Find where the given text appears and provide that cell's center as [x, y] coordinate. 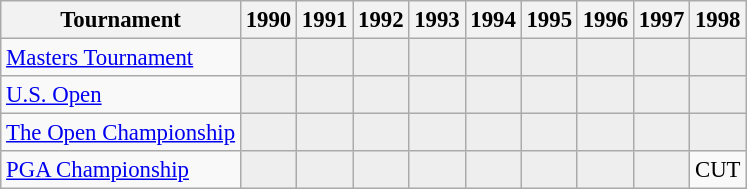
U.S. Open [121, 95]
1991 [325, 20]
Tournament [121, 20]
PGA Championship [121, 170]
1992 [381, 20]
1997 [661, 20]
1993 [437, 20]
1994 [493, 20]
The Open Championship [121, 133]
1996 [605, 20]
1998 [718, 20]
Masters Tournament [121, 58]
CUT [718, 170]
1995 [549, 20]
1990 [268, 20]
